Determine the [x, y] coordinate at the center of the cell enclosing the given text.  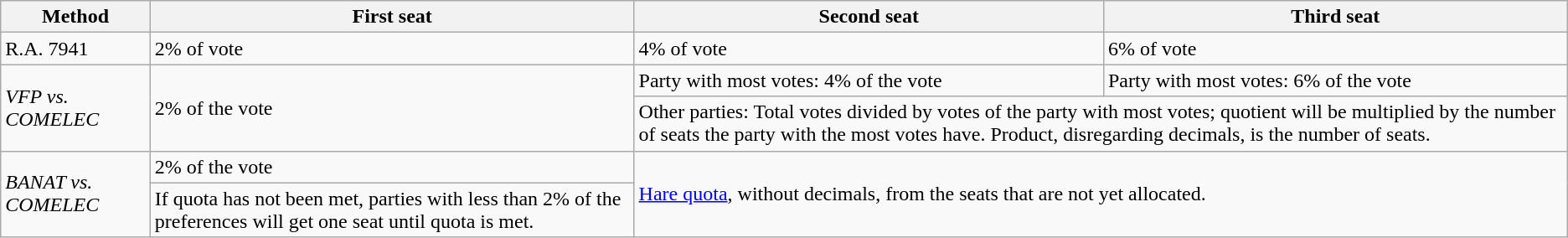
4% of vote [869, 49]
Hare quota, without decimals, from the seats that are not yet allocated. [1101, 194]
Party with most votes: 6% of the vote [1335, 80]
If quota has not been met, parties with less than 2% of the preferences will get one seat until quota is met. [392, 210]
2% of vote [392, 49]
Second seat [869, 17]
Third seat [1335, 17]
BANAT vs. COMELEC [75, 194]
R.A. 7941 [75, 49]
First seat [392, 17]
Party with most votes: 4% of the vote [869, 80]
Method [75, 17]
6% of vote [1335, 49]
VFP vs. COMELEC [75, 107]
